Locate the cell with the specified text and output its [x, y] center coordinate. 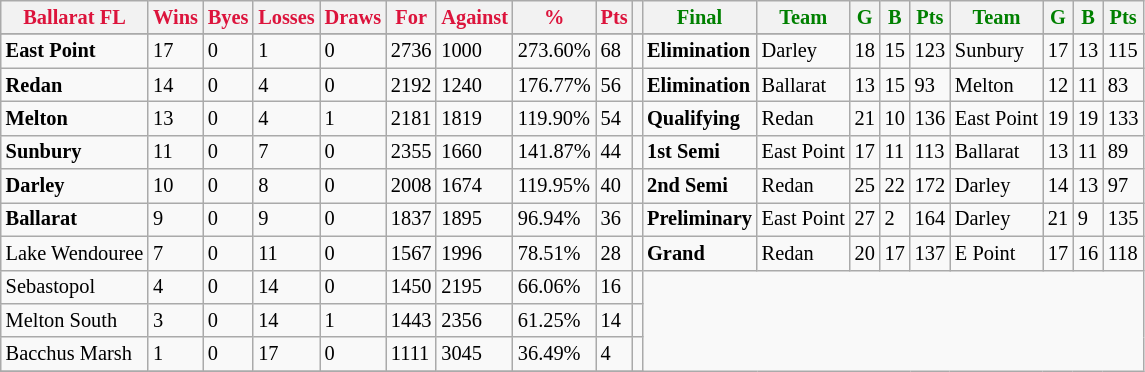
27 [865, 219]
1443 [411, 320]
1111 [411, 354]
1674 [474, 186]
44 [614, 152]
96.94% [554, 219]
25 [865, 186]
2355 [411, 152]
172 [930, 186]
115 [1123, 51]
123 [930, 51]
3045 [474, 354]
54 [614, 118]
2181 [411, 118]
36.49% [554, 354]
56 [614, 85]
1567 [411, 253]
1895 [474, 219]
1000 [474, 51]
2736 [411, 51]
Preliminary [700, 219]
28 [614, 253]
68 [614, 51]
133 [1123, 118]
113 [930, 152]
136 [930, 118]
40 [614, 186]
22 [895, 186]
Final [700, 17]
66.06% [554, 287]
3 [176, 320]
Bacchus Marsh [74, 354]
61.25% [554, 320]
Wins [176, 17]
8 [286, 186]
Lake Wendouree [74, 253]
Byes [228, 17]
78.51% [554, 253]
89 [1123, 152]
2192 [411, 85]
135 [1123, 219]
97 [1123, 186]
93 [930, 85]
2195 [474, 287]
273.60% [554, 51]
141.87% [554, 152]
18 [865, 51]
Against [474, 17]
2356 [474, 320]
1660 [474, 152]
176.77% [554, 85]
Losses [286, 17]
For [411, 17]
36 [614, 219]
Sebastopol [74, 287]
1819 [474, 118]
E Point [996, 253]
83 [1123, 85]
2nd Semi [700, 186]
Melton South [74, 320]
2 [895, 219]
Grand [700, 253]
1st Semi [700, 152]
% [554, 17]
1837 [411, 219]
119.95% [554, 186]
1996 [474, 253]
1450 [411, 287]
164 [930, 219]
12 [1058, 85]
118 [1123, 253]
119.90% [554, 118]
2008 [411, 186]
1240 [474, 85]
Draws [353, 17]
137 [930, 253]
Qualifying [700, 118]
20 [865, 253]
Ballarat FL [74, 17]
